Find where the given text appears and provide that cell's center as (X, Y) coordinate. 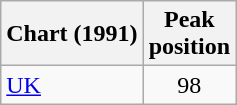
Peakposition (189, 34)
Chart (1991) (72, 34)
UK (72, 85)
98 (189, 85)
